For the text-containing cell, return its midpoint in (x, y) coordinate format. 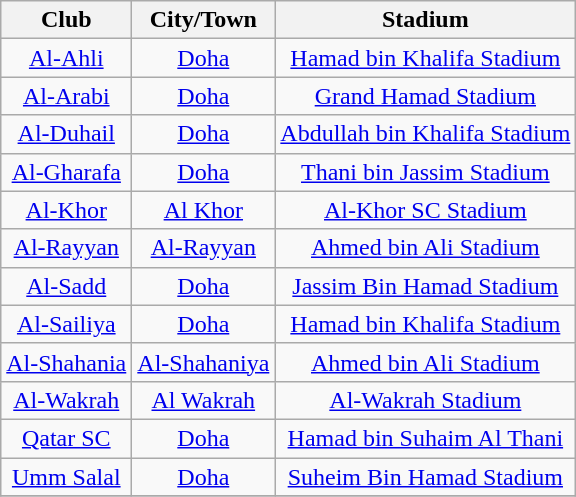
Al-Gharafa (66, 172)
Al-Khor SC Stadium (426, 210)
Al-Shahaniya (204, 362)
Suheim Bin Hamad Stadium (426, 477)
Thani bin Jassim Stadium (426, 172)
Al Wakrah (204, 400)
Al-Shahania (66, 362)
Al-Duhail (66, 134)
City/Town (204, 20)
Al-Sailiya (66, 324)
Stadium (426, 20)
Al-Arabi (66, 96)
Al-Wakrah (66, 400)
Al-Wakrah Stadium (426, 400)
Abdullah bin Khalifa Stadium (426, 134)
Al-Sadd (66, 286)
Grand Hamad Stadium (426, 96)
Al Khor (204, 210)
Qatar SC (66, 438)
Al-Khor (66, 210)
Jassim Bin Hamad Stadium (426, 286)
Umm Salal (66, 477)
Hamad bin Suhaim Al Thani (426, 438)
Club (66, 20)
Al-Ahli (66, 58)
